Search for the cell housing the specified text and yield its [x, y] center coordinate. 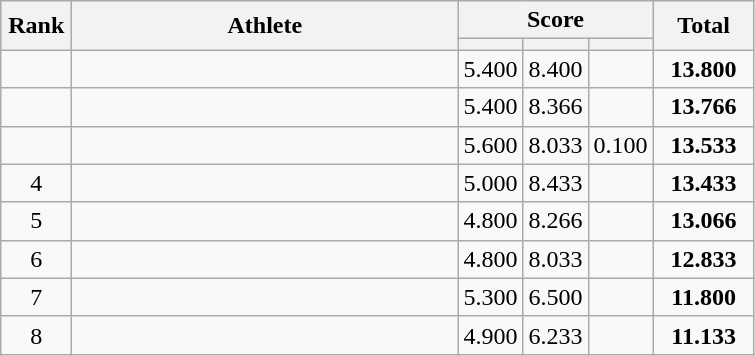
Athlete [265, 26]
11.133 [704, 335]
5 [36, 221]
4.900 [490, 335]
5.600 [490, 145]
Total [704, 26]
11.800 [704, 297]
5.000 [490, 183]
8.366 [556, 107]
13.800 [704, 69]
8.266 [556, 221]
13.533 [704, 145]
4 [36, 183]
6.500 [556, 297]
13.433 [704, 183]
13.066 [704, 221]
8.400 [556, 69]
7 [36, 297]
13.766 [704, 107]
8.433 [556, 183]
Rank [36, 26]
8 [36, 335]
5.300 [490, 297]
12.833 [704, 259]
Score [556, 20]
6 [36, 259]
0.100 [620, 145]
6.233 [556, 335]
